Pinpoint the cell where the given text exists, returning its [x, y] midpoint coordinate. 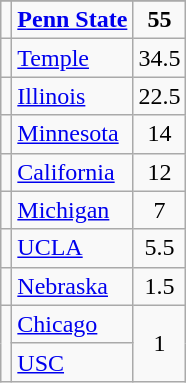
14 [160, 134]
12 [160, 172]
UCLA [72, 248]
Chicago [72, 324]
Illinois [72, 96]
Penn State [72, 20]
1.5 [160, 286]
Michigan [72, 210]
1 [160, 343]
22.5 [160, 96]
California [72, 172]
55 [160, 20]
34.5 [160, 58]
Minnesota [72, 134]
Nebraska [72, 286]
7 [160, 210]
5.5 [160, 248]
USC [72, 362]
Temple [72, 58]
